Capture the cell that displays the provided text and extract its (x, y) central coordinate. 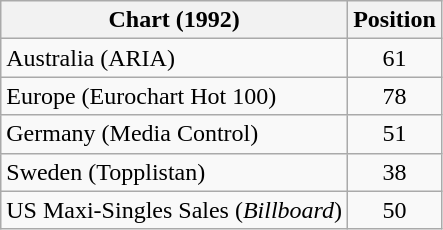
Sweden (Topplistan) (174, 172)
Chart (1992) (174, 20)
US Maxi-Singles Sales (Billboard) (174, 210)
78 (395, 96)
Australia (ARIA) (174, 58)
51 (395, 134)
Position (395, 20)
61 (395, 58)
Europe (Eurochart Hot 100) (174, 96)
Germany (Media Control) (174, 134)
38 (395, 172)
50 (395, 210)
